From the cell containing the given text, extract its center point as (X, Y) coordinate. 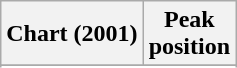
Peakposition (189, 34)
Chart (2001) (72, 34)
